Find where the given text appears and provide that cell's center as (x, y) coordinate. 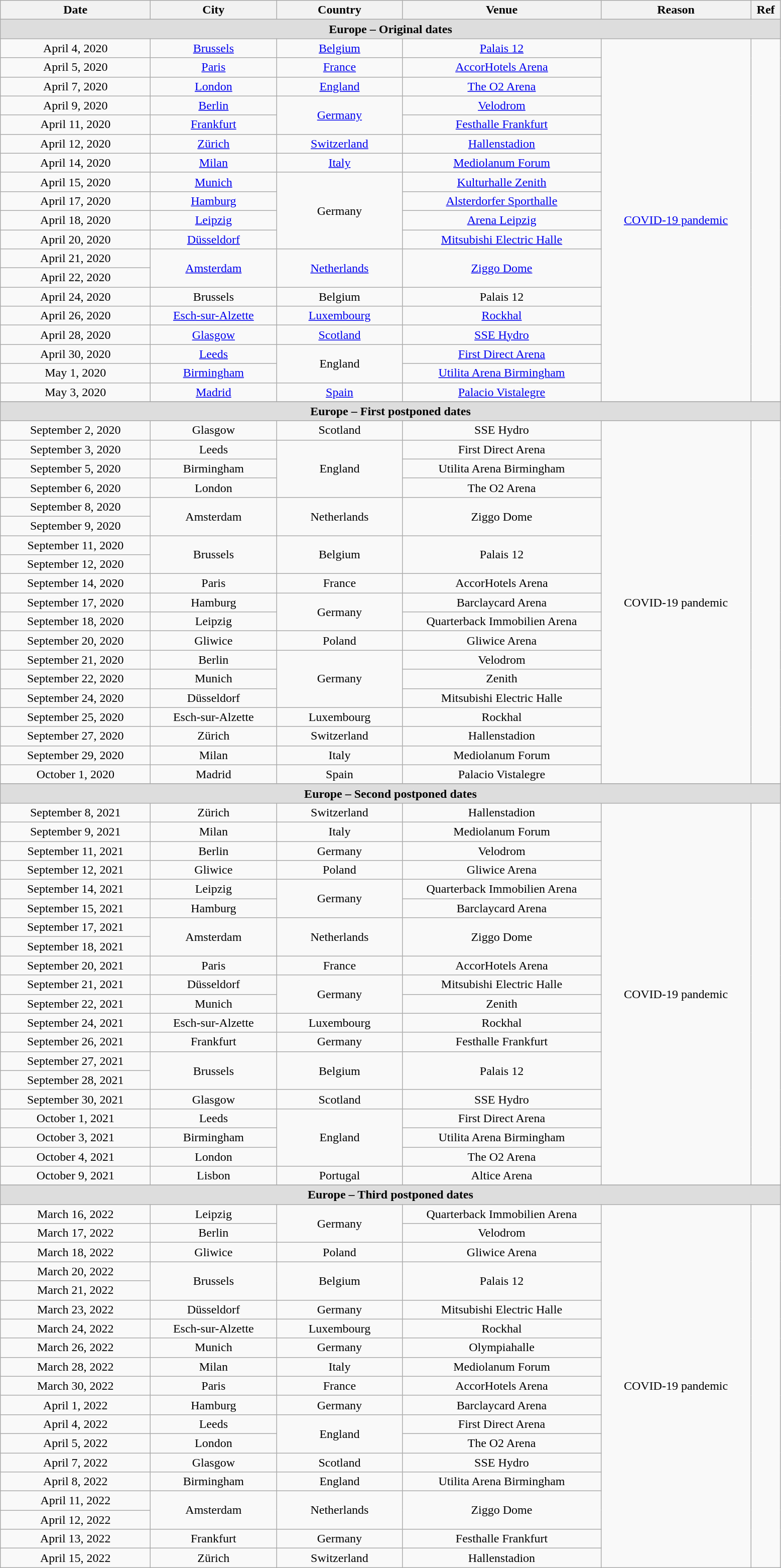
September 12, 2020 (75, 564)
September 2, 2020 (75, 430)
April 18, 2020 (75, 220)
April 17, 2020 (75, 201)
Europe – Original dates (391, 29)
September 20, 2020 (75, 641)
September 27, 2021 (75, 1061)
City (214, 10)
Ref (766, 10)
May 1, 2020 (75, 373)
September 5, 2020 (75, 468)
March 17, 2022 (75, 1233)
October 3, 2021 (75, 1137)
April 26, 2020 (75, 316)
March 30, 2022 (75, 1386)
September 11, 2021 (75, 851)
September 11, 2020 (75, 545)
April 9, 2020 (75, 105)
March 21, 2022 (75, 1290)
September 6, 2020 (75, 488)
April 15, 2020 (75, 182)
April 7, 2022 (75, 1463)
Date (75, 10)
April 24, 2020 (75, 297)
September 9, 2021 (75, 831)
October 4, 2021 (75, 1156)
April 21, 2020 (75, 259)
September 29, 2020 (75, 755)
April 7, 2020 (75, 86)
Venue (502, 10)
September 18, 2021 (75, 946)
March 18, 2022 (75, 1252)
September 8, 2020 (75, 507)
September 18, 2020 (75, 622)
October 1, 2020 (75, 774)
April 5, 2022 (75, 1443)
September 8, 2021 (75, 812)
April 5, 2020 (75, 67)
Kulturhalle Zenith (502, 182)
April 28, 2020 (75, 335)
September 17, 2020 (75, 602)
April 11, 2020 (75, 125)
April 8, 2022 (75, 1482)
September 21, 2021 (75, 985)
September 12, 2021 (75, 870)
September 26, 2021 (75, 1042)
September 15, 2021 (75, 908)
Country (339, 10)
Alsterdorfer Sporthalle (502, 201)
March 24, 2022 (75, 1329)
September 9, 2020 (75, 526)
April 15, 2022 (75, 1558)
March 26, 2022 (75, 1348)
Europe – Second postponed dates (391, 793)
Europe – Third postponed dates (391, 1195)
April 14, 2020 (75, 163)
September 24, 2020 (75, 698)
May 3, 2020 (75, 392)
April 12, 2022 (75, 1520)
March 28, 2022 (75, 1367)
September 17, 2021 (75, 927)
October 9, 2021 (75, 1176)
Portugal (339, 1176)
March 23, 2022 (75, 1309)
September 24, 2021 (75, 1023)
September 20, 2021 (75, 966)
September 25, 2020 (75, 717)
September 21, 2020 (75, 660)
Europe – First postponed dates (391, 411)
Lisbon (214, 1176)
April 4, 2022 (75, 1424)
September 28, 2021 (75, 1080)
September 27, 2020 (75, 736)
October 1, 2021 (75, 1118)
September 22, 2020 (75, 679)
Altice Arena (502, 1176)
March 20, 2022 (75, 1271)
April 13, 2022 (75, 1539)
Reason (676, 10)
April 4, 2020 (75, 48)
April 11, 2022 (75, 1501)
September 22, 2021 (75, 1004)
September 14, 2021 (75, 889)
April 22, 2020 (75, 278)
Arena Leipzig (502, 220)
September 3, 2020 (75, 449)
Olympiahalle (502, 1348)
September 30, 2021 (75, 1099)
April 30, 2020 (75, 354)
April 20, 2020 (75, 239)
March 16, 2022 (75, 1214)
April 1, 2022 (75, 1405)
April 12, 2020 (75, 144)
September 14, 2020 (75, 583)
